Determine the [x, y] coordinate at the center of the cell enclosing the given text.  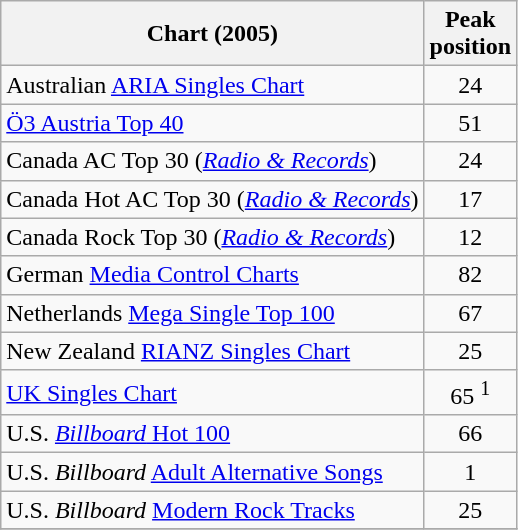
17 [470, 199]
51 [470, 123]
Canada Rock Top 30 (Radio & Records) [212, 237]
U.S. Billboard Adult Alternative Songs [212, 472]
Canada AC Top 30 (Radio & Records) [212, 161]
Netherlands Mega Single Top 100 [212, 313]
Ö3 Austria Top 40 [212, 123]
Canada Hot AC Top 30 (Radio & Records) [212, 199]
67 [470, 313]
U.S. Billboard Modern Rock Tracks [212, 510]
1 [470, 472]
Australian ARIA Singles Chart [212, 85]
UK Singles Chart [212, 392]
German Media Control Charts [212, 275]
66 [470, 434]
U.S. Billboard Hot 100 [212, 434]
82 [470, 275]
Peakposition [470, 34]
65 1 [470, 392]
New Zealand RIANZ Singles Chart [212, 351]
12 [470, 237]
Chart (2005) [212, 34]
